Return [X, Y] of the center of cell containing provided text 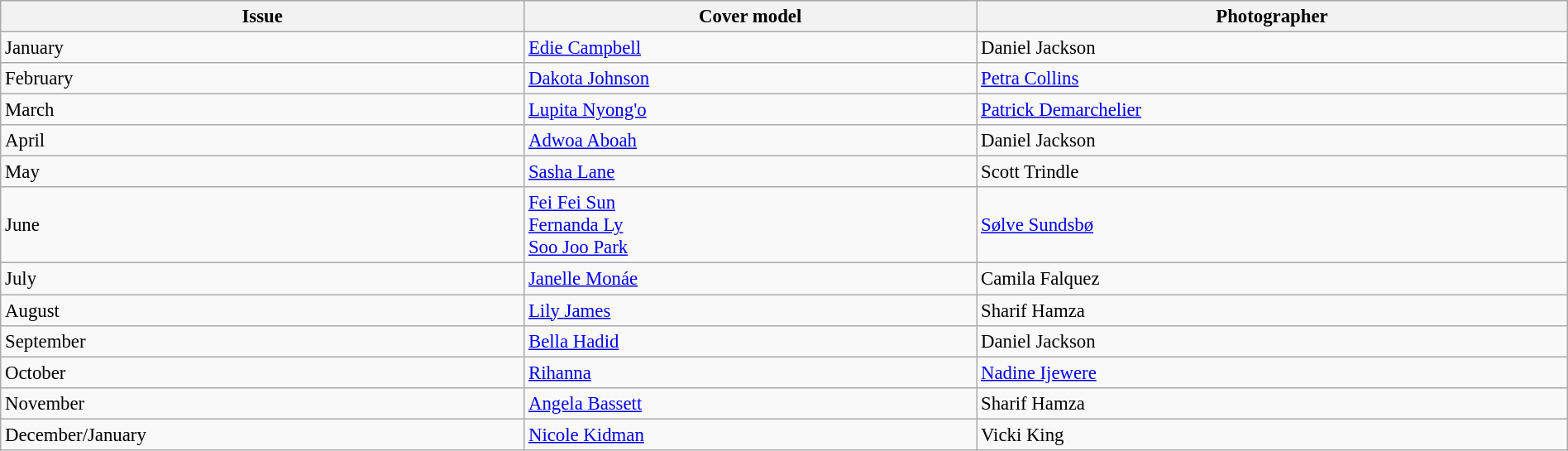
January [263, 48]
Scott Trindle [1272, 172]
Issue [263, 17]
Patrick Demarchelier [1272, 110]
Lupita Nyong'o [751, 110]
August [263, 310]
March [263, 110]
Petra Collins [1272, 79]
July [263, 279]
Camila Falquez [1272, 279]
May [263, 172]
Nadine Ijewere [1272, 372]
Lily James [751, 310]
Sasha Lane [751, 172]
April [263, 141]
Bella Hadid [751, 341]
October [263, 372]
Janelle Monáe [751, 279]
September [263, 341]
Cover model [751, 17]
June [263, 225]
Sølve Sundsbø [1272, 225]
Edie Campbell [751, 48]
Nicole Kidman [751, 434]
Vicki King [1272, 434]
February [263, 79]
Dakota Johnson [751, 79]
November [263, 403]
Adwoa Aboah [751, 141]
December/January [263, 434]
Fei Fei SunFernanda LySoo Joo Park [751, 225]
Photographer [1272, 17]
Angela Bassett [751, 403]
Rihanna [751, 372]
